Return (X, Y) of the center of cell containing provided text 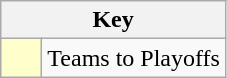
Teams to Playoffs (134, 58)
Key (114, 20)
